Pinpoint the cell where the given text exists, returning its [X, Y] midpoint coordinate. 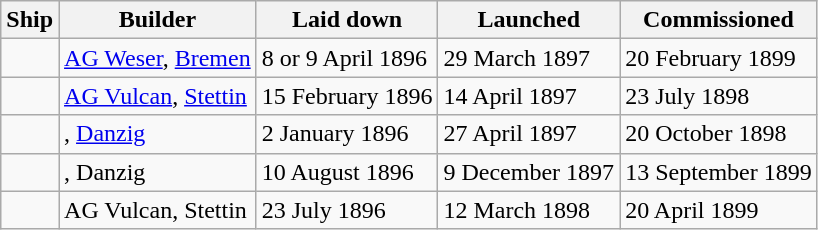
20 April 1899 [719, 210]
Launched [529, 20]
20 February 1899 [719, 58]
27 April 1897 [529, 134]
15 February 1896 [347, 96]
2 January 1896 [347, 134]
9 December 1897 [529, 172]
10 August 1896 [347, 172]
8 or 9 April 1896 [347, 58]
Builder [158, 20]
12 March 1898 [529, 210]
AG Weser, Bremen [158, 58]
29 March 1897 [529, 58]
20 October 1898 [719, 134]
Ship [30, 20]
23 July 1896 [347, 210]
Commissioned [719, 20]
Laid down [347, 20]
23 July 1898 [719, 96]
13 September 1899 [719, 172]
14 April 1897 [529, 96]
